From the cell containing the given text, extract its center point as (x, y) coordinate. 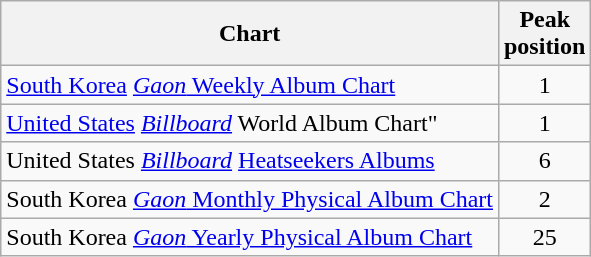
Chart (250, 34)
25 (544, 237)
South Korea Gaon Monthly Physical Album Chart (250, 199)
Peakposition (544, 34)
United States Billboard Heatseekers Albums (250, 161)
South Korea Gaon Weekly Album Chart (250, 85)
United States Billboard World Album Chart" (250, 123)
South Korea Gaon Yearly Physical Album Chart (250, 237)
2 (544, 199)
6 (544, 161)
